Provide the [X, Y] coordinate of the cell's center where the given text is located.  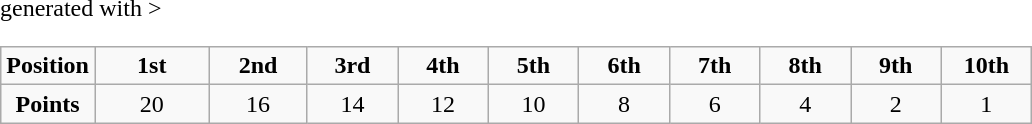
2 [896, 104]
16 [258, 104]
1st [152, 66]
9th [896, 66]
4th [444, 66]
10 [534, 104]
14 [352, 104]
1 [986, 104]
6 [714, 104]
7th [714, 66]
2nd [258, 66]
4 [806, 104]
8th [806, 66]
10th [986, 66]
3rd [352, 66]
20 [152, 104]
5th [534, 66]
6th [624, 66]
Points [48, 104]
12 [444, 104]
8 [624, 104]
Position [48, 66]
